Extract the [X, Y] coordinate from the center of the cell holding the provided text.  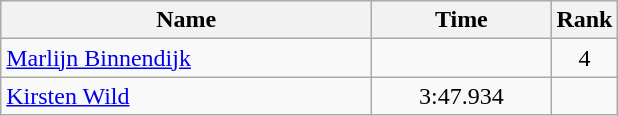
Name [186, 20]
4 [584, 58]
Time [462, 20]
Rank [584, 20]
3:47.934 [462, 96]
Marlijn Binnendijk [186, 58]
Kirsten Wild [186, 96]
